Determine the [X, Y] coordinate at the center of the cell enclosing the given text.  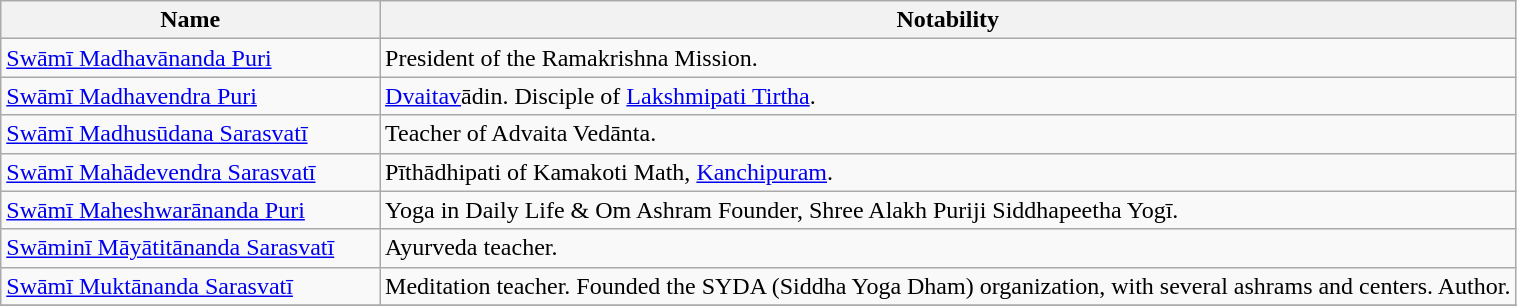
Swāmī Mahādevendra Sarasvatī [190, 172]
Yoga in Daily Life & Om Ashram Founder, Shree Alakh Puriji Siddhapeetha Yogī. [948, 210]
Name [190, 20]
President of the Ramakrishna Mission. [948, 58]
Swāmī Madhavendra Puri [190, 96]
Swāminī Māyātitānanda Sarasvatī [190, 248]
Swāmī Madhavānanda Puri [190, 58]
Pīthādhipati of Kamakoti Math, Kanchipuram. [948, 172]
Teacher of Advaita Vedānta. [948, 134]
Meditation teacher. Founded the SYDA (Siddha Yoga Dham) organization, with several ashrams and centers. Author. [948, 286]
Notability [948, 20]
Swāmī Muktānanda Sarasvatī [190, 286]
Ayurveda teacher. [948, 248]
Swāmī Madhusūdana Sarasvatī [190, 134]
Dvaitavādin. Disciple of Lakshmipati Tirtha. [948, 96]
Swāmī Maheshwarānanda Puri [190, 210]
